Scan for the cell matching the given text and deliver its [X, Y] coordinate at center. 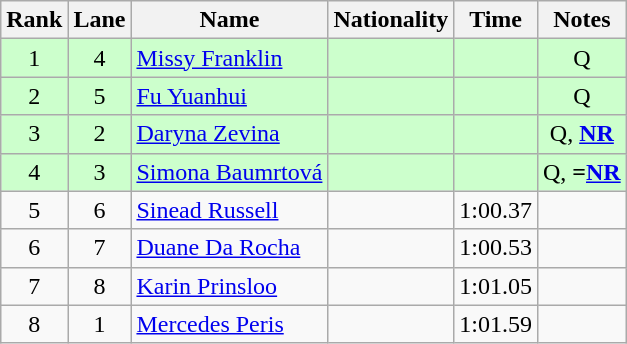
Sinead Russell [230, 210]
1:01.59 [496, 324]
1:00.37 [496, 210]
Q, NR [582, 134]
Nationality [391, 20]
Time [496, 20]
1:00.53 [496, 248]
Missy Franklin [230, 58]
Karin Prinsloo [230, 286]
Name [230, 20]
Q, =NR [582, 172]
Rank [34, 20]
Mercedes Peris [230, 324]
Fu Yuanhui [230, 96]
Simona Baumrtová [230, 172]
Daryna Zevina [230, 134]
Notes [582, 20]
Lane [100, 20]
Duane Da Rocha [230, 248]
1:01.05 [496, 286]
